From the cell containing the given text, extract its center point as [X, Y] coordinate. 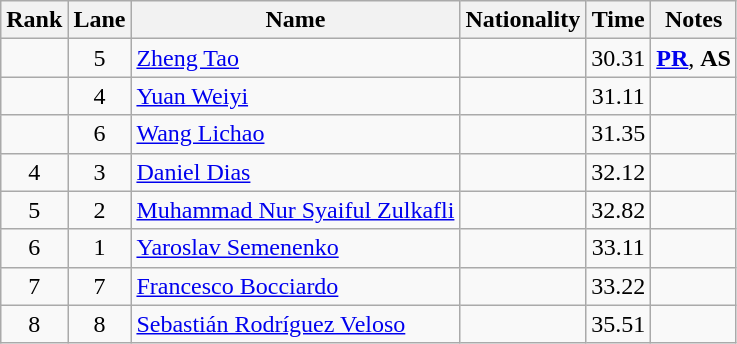
Nationality [523, 20]
31.11 [618, 96]
Rank [34, 20]
Lane [100, 20]
Name [296, 20]
Time [618, 20]
Yaroslav Semenenko [296, 248]
PR, AS [694, 58]
3 [100, 172]
32.12 [618, 172]
35.51 [618, 324]
32.82 [618, 210]
31.35 [618, 134]
Sebastián Rodríguez Veloso [296, 324]
Wang Lichao [296, 134]
Francesco Bocciardo [296, 286]
Zheng Tao [296, 58]
Notes [694, 20]
Muhammad Nur Syaiful Zulkafli [296, 210]
2 [100, 210]
30.31 [618, 58]
Yuan Weiyi [296, 96]
33.11 [618, 248]
Daniel Dias [296, 172]
33.22 [618, 286]
1 [100, 248]
